Return the [X, Y] coordinate for the center point of the cell that contains the specified text.  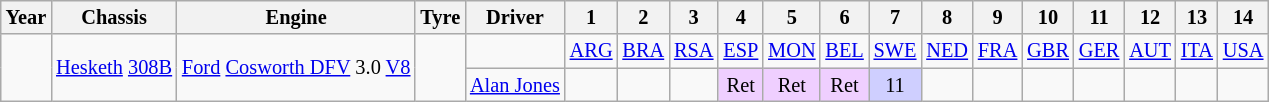
GER [1099, 51]
ESP [740, 51]
Driver [515, 17]
FRA [998, 51]
AUT [1150, 51]
13 [1197, 17]
RSA [694, 51]
Year [26, 17]
Hesketh 308B [114, 68]
BEL [844, 51]
8 [947, 17]
9 [998, 17]
4 [740, 17]
MON [792, 51]
ITA [1197, 51]
NED [947, 51]
10 [1048, 17]
Chassis [114, 17]
Tyre [440, 17]
USA [1243, 51]
Engine [296, 17]
Alan Jones [515, 85]
SWE [896, 51]
ARG [592, 51]
BRA [643, 51]
12 [1150, 17]
7 [896, 17]
GBR [1048, 51]
Ford Cosworth DFV 3.0 V8 [296, 68]
5 [792, 17]
14 [1243, 17]
2 [643, 17]
6 [844, 17]
3 [694, 17]
1 [592, 17]
